Provide the [x, y] coordinate of the cell's center where the given text is located.  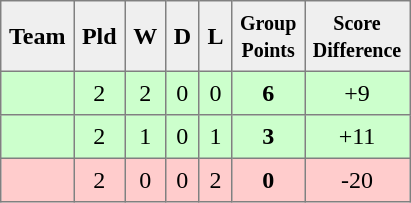
GroupPoints [268, 36]
L [216, 36]
D [182, 36]
W [145, 36]
ScoreDifference [358, 36]
+11 [358, 137]
+9 [358, 93]
3 [268, 137]
Pld [100, 36]
-20 [358, 180]
Team [38, 36]
6 [268, 93]
